Search for the cell housing the specified text and yield its [x, y] center coordinate. 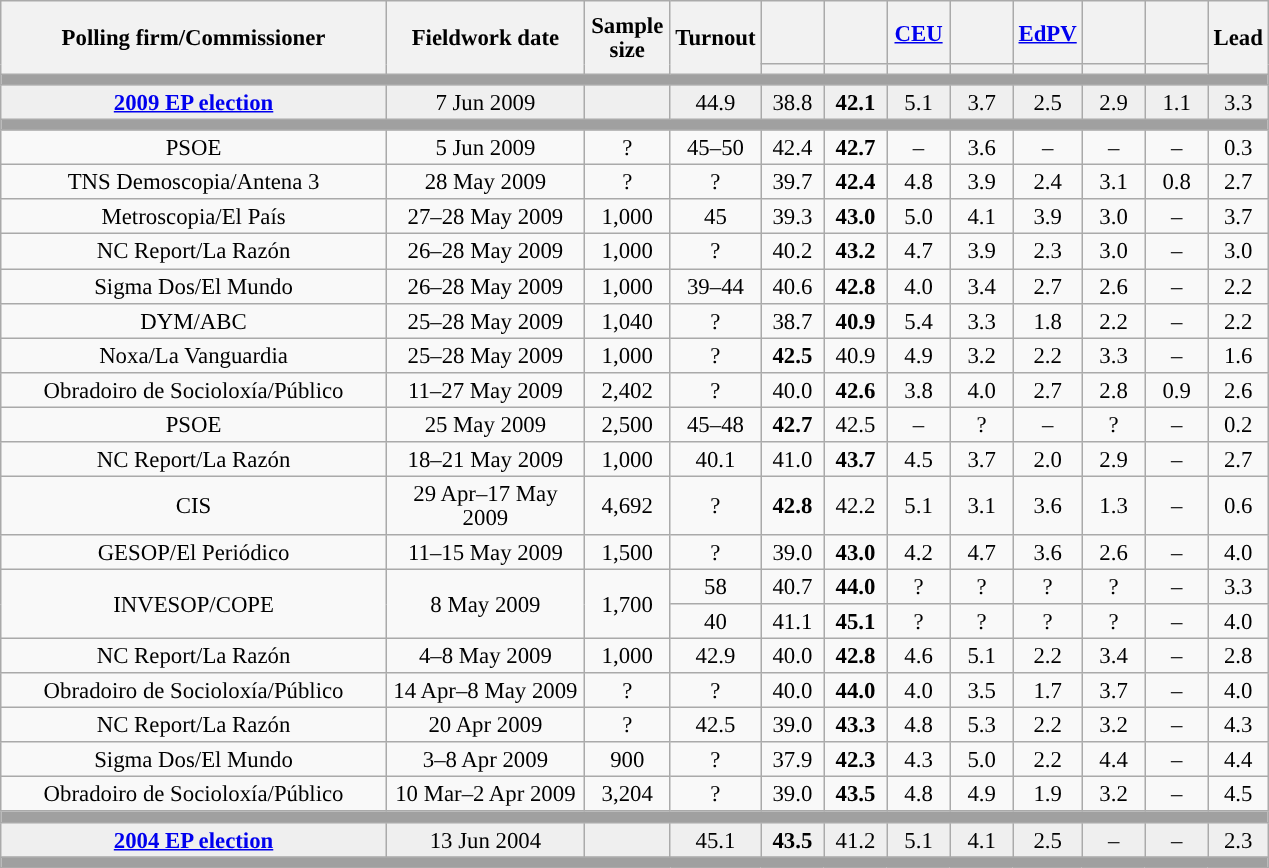
39.3 [792, 218]
38.7 [792, 320]
7 Jun 2009 [485, 102]
4.2 [918, 552]
38.8 [792, 102]
42.3 [856, 760]
27–28 May 2009 [485, 218]
42.9 [716, 656]
41.2 [856, 840]
2004 EP election [194, 840]
2009 EP election [194, 102]
10 Mar–2 Apr 2009 [485, 794]
29 Apr–17 May 2009 [485, 506]
18–21 May 2009 [485, 460]
58 [716, 586]
Metroscopia/El País [194, 218]
44.9 [716, 102]
13 Jun 2004 [485, 840]
1,040 [627, 320]
37.9 [792, 760]
11–27 May 2009 [485, 390]
3,204 [627, 794]
2.4 [1048, 182]
DYM/ABC [194, 320]
40 [716, 622]
1.8 [1048, 320]
EdPV [1048, 32]
Fieldwork date [485, 38]
43.7 [856, 460]
3.5 [982, 690]
1.1 [1176, 102]
1.6 [1238, 356]
0.8 [1176, 182]
1,700 [627, 604]
5 Jun 2009 [485, 148]
40.2 [792, 252]
Noxa/La Vanguardia [194, 356]
8 May 2009 [485, 604]
45 [716, 218]
39.7 [792, 182]
0.9 [1176, 390]
3–8 Apr 2009 [485, 760]
1.7 [1048, 690]
Polling firm/Commissioner [194, 38]
42.1 [856, 102]
2.0 [1048, 460]
1.3 [1114, 506]
4,692 [627, 506]
1,500 [627, 552]
14 Apr–8 May 2009 [485, 690]
4.6 [918, 656]
43.3 [856, 726]
42.2 [856, 506]
41.0 [792, 460]
41.1 [792, 622]
2,402 [627, 390]
45–48 [716, 424]
Turnout [716, 38]
GESOP/El Periódico [194, 552]
40.6 [792, 286]
TNS Demoscopia/Antena 3 [194, 182]
40.1 [716, 460]
Lead [1238, 38]
3.8 [918, 390]
11–15 May 2009 [485, 552]
20 Apr 2009 [485, 726]
0.3 [1238, 148]
28 May 2009 [485, 182]
45–50 [716, 148]
900 [627, 760]
INVESOP/COPE [194, 604]
Sample size [627, 38]
25 May 2009 [485, 424]
5.3 [982, 726]
40.7 [792, 586]
2,500 [627, 424]
CEU [918, 32]
4–8 May 2009 [485, 656]
42.6 [856, 390]
0.6 [1238, 506]
CIS [194, 506]
5.4 [918, 320]
1.9 [1048, 794]
0.2 [1238, 424]
39–44 [716, 286]
43.2 [856, 252]
